Return (x, y) of the center of cell containing provided text 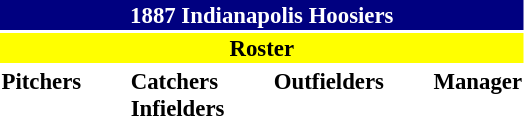
Roster (262, 48)
1887 Indianapolis Hoosiers (262, 15)
